Search for the cell housing the specified text and yield its [x, y] center coordinate. 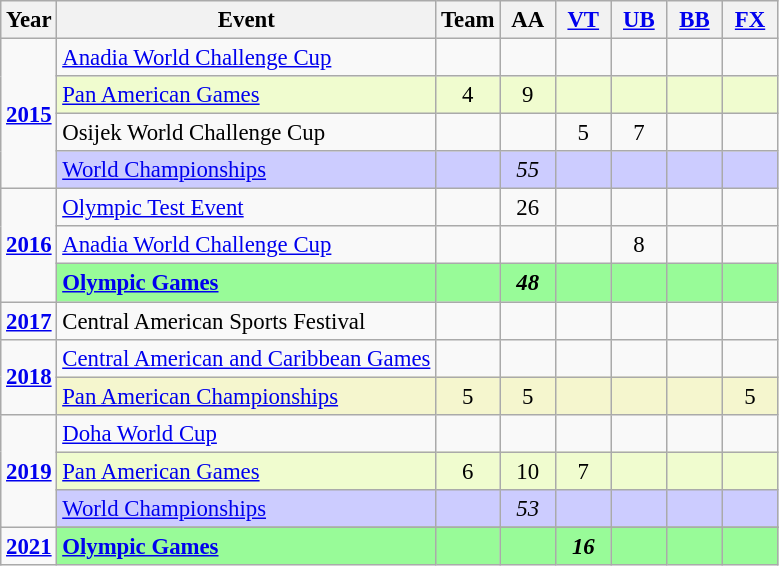
Event [246, 20]
2015 [29, 114]
8 [639, 245]
16 [583, 546]
53 [528, 509]
FX [750, 20]
BB [695, 20]
55 [528, 170]
Central American Sports Festival [246, 321]
9 [528, 95]
10 [528, 471]
Doha World Cup [246, 433]
Olympic Test Event [246, 208]
Year [29, 20]
UB [639, 20]
Team [468, 20]
2021 [29, 546]
2018 [29, 376]
Central American and Caribbean Games [246, 358]
Pan American Championships [246, 396]
26 [528, 208]
2017 [29, 321]
4 [468, 95]
2016 [29, 246]
Osijek World Challenge Cup [246, 133]
48 [528, 283]
2019 [29, 470]
AA [528, 20]
6 [468, 471]
VT [583, 20]
